Extract the [x, y] coordinate from the center of the cell holding the provided text.  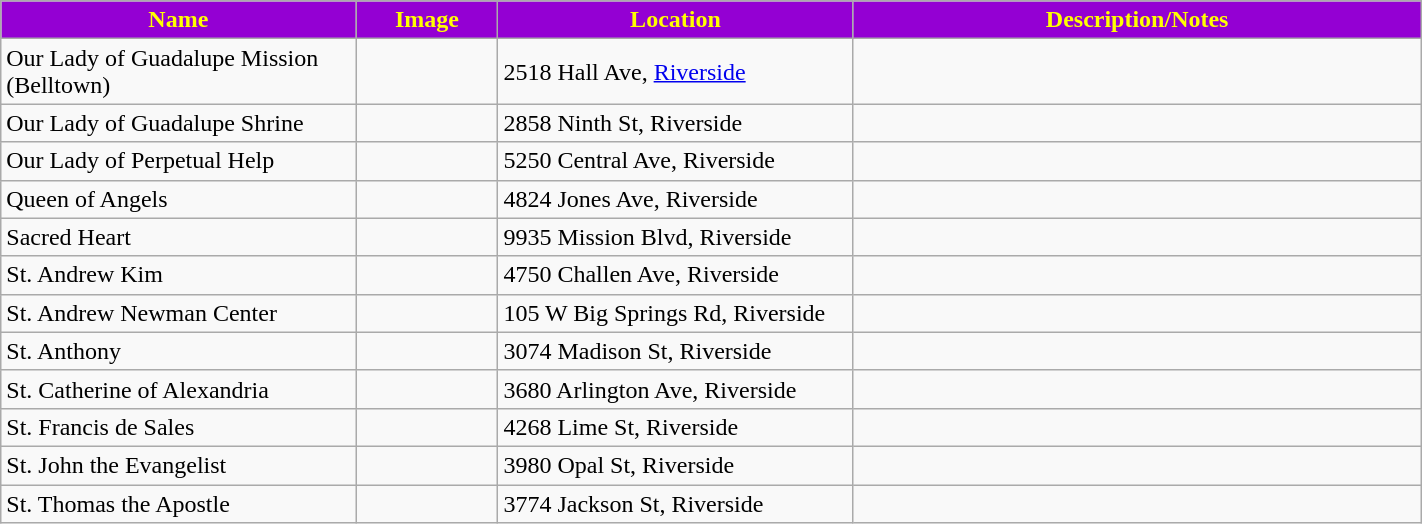
2858 Ninth St, Riverside [676, 123]
St. Thomas the Apostle [178, 503]
Name [178, 20]
Queen of Angels [178, 199]
Our Lady of Guadalupe Mission (Belltown) [178, 72]
St. John the Evangelist [178, 465]
4824 Jones Ave, Riverside [676, 199]
105 W Big Springs Rd, Riverside [676, 313]
3980 Opal St, Riverside [676, 465]
Our Lady of Perpetual Help [178, 161]
Description/Notes [1137, 20]
3774 Jackson St, Riverside [676, 503]
3680 Arlington Ave, Riverside [676, 389]
Sacred Heart [178, 237]
3074 Madison St, Riverside [676, 351]
St. Anthony [178, 351]
Image [427, 20]
5250 Central Ave, Riverside [676, 161]
2518 Hall Ave, Riverside [676, 72]
Our Lady of Guadalupe Shrine [178, 123]
4268 Lime St, Riverside [676, 427]
St. Andrew Newman Center [178, 313]
St. Francis de Sales [178, 427]
St. Catherine of Alexandria [178, 389]
4750 Challen Ave, Riverside [676, 275]
St. Andrew Kim [178, 275]
9935 Mission Blvd, Riverside [676, 237]
Location [676, 20]
